Return the [X, Y] coordinate for the center point of the cell that contains the specified text.  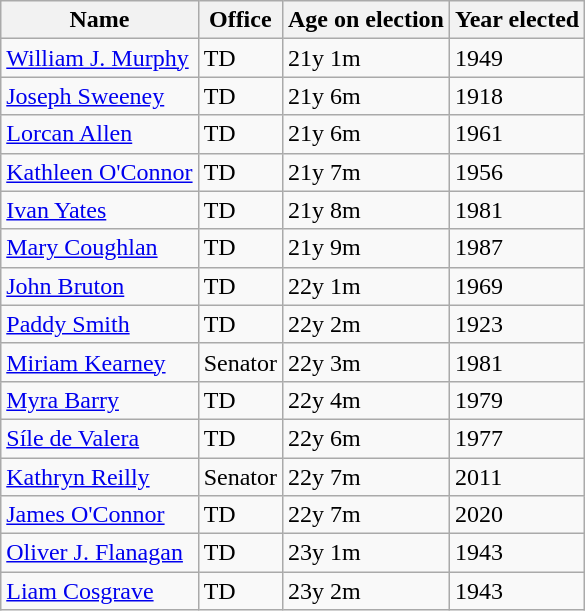
22y 6m [366, 438]
22y 2m [366, 324]
Myra Barry [100, 400]
Name [100, 20]
1918 [518, 96]
22y 4m [366, 400]
1949 [518, 58]
Age on election [366, 20]
Liam Cosgrave [100, 591]
1969 [518, 286]
Oliver J. Flanagan [100, 553]
1977 [518, 438]
Mary Coughlan [100, 248]
23y 2m [366, 591]
22y 3m [366, 362]
1961 [518, 134]
James O'Connor [100, 515]
Paddy Smith [100, 324]
1987 [518, 248]
2011 [518, 477]
Síle de Valera [100, 438]
Miriam Kearney [100, 362]
1956 [518, 172]
2020 [518, 515]
Joseph Sweeney [100, 96]
Ivan Yates [100, 210]
Kathryn Reilly [100, 477]
Kathleen O'Connor [100, 172]
21y 7m [366, 172]
21y 9m [366, 248]
William J. Murphy [100, 58]
21y 1m [366, 58]
23y 1m [366, 553]
21y 8m [366, 210]
Year elected [518, 20]
Lorcan Allen [100, 134]
1979 [518, 400]
1923 [518, 324]
John Bruton [100, 286]
22y 1m [366, 286]
Office [240, 20]
